Return the [X, Y] coordinate for the center point of the cell that contains the specified text.  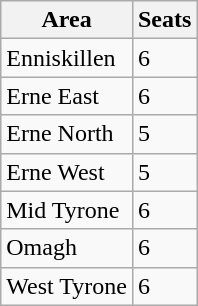
Area [67, 20]
Mid Tyrone [67, 210]
Erne North [67, 134]
Erne East [67, 96]
Omagh [67, 248]
Seats [164, 20]
Enniskillen [67, 58]
West Tyrone [67, 286]
Erne West [67, 172]
